From the cell containing the given text, extract its center point as (X, Y) coordinate. 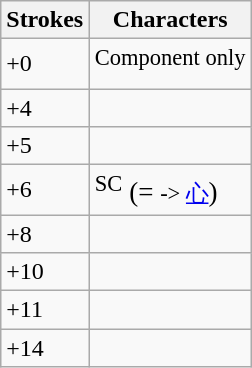
SC (= -> 心) (170, 190)
Component only (170, 64)
+5 (45, 146)
+10 (45, 272)
Characters (170, 20)
+8 (45, 233)
+0 (45, 64)
+4 (45, 108)
Strokes (45, 20)
+11 (45, 310)
+6 (45, 190)
+14 (45, 348)
